Search for the cell housing the specified text and yield its (X, Y) center coordinate. 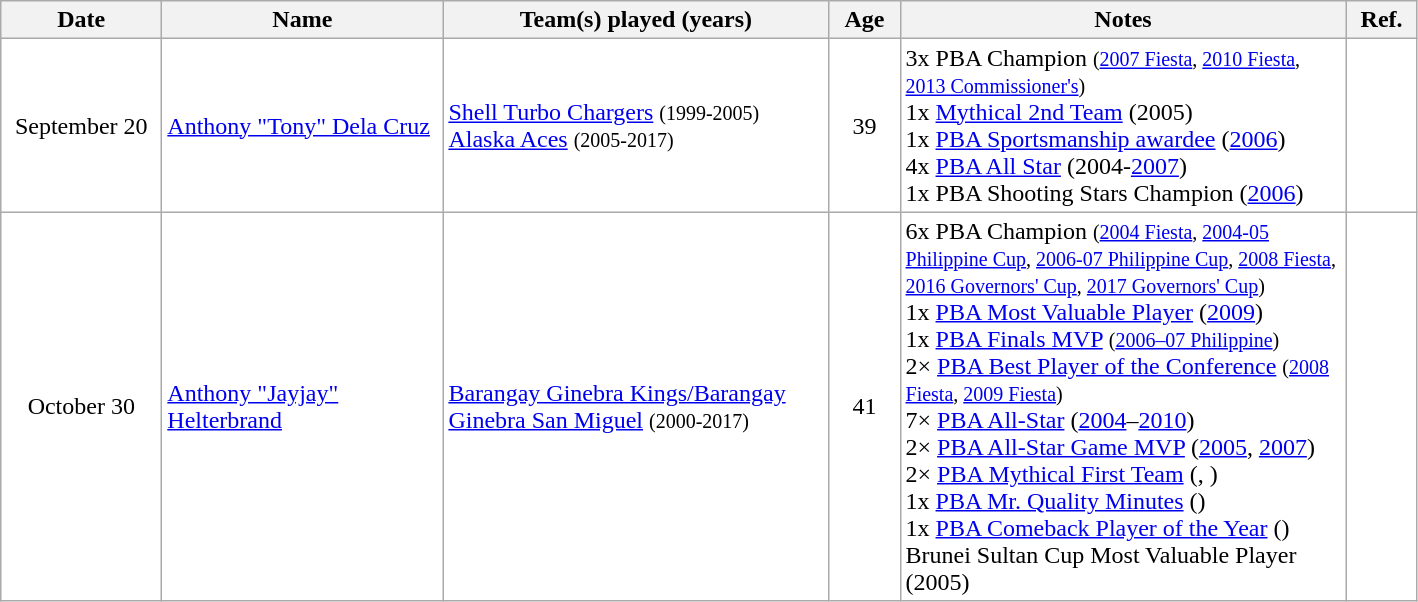
Anthony "Tony" Dela Cruz (302, 126)
September 20 (82, 126)
October 30 (82, 406)
Date (82, 20)
Name (302, 20)
Shell Turbo Chargers (1999-2005)Alaska Aces (2005-2017) (636, 126)
Notes (1123, 20)
39 (864, 126)
Anthony "Jayjay" Helterbrand (302, 406)
41 (864, 406)
Ref. (1382, 20)
Barangay Ginebra Kings/Barangay Ginebra San Miguel (2000-2017) (636, 406)
Age (864, 20)
Team(s) played (years) (636, 20)
